Detect which cell encompasses the target text, then output its (X, Y) center coordinate. 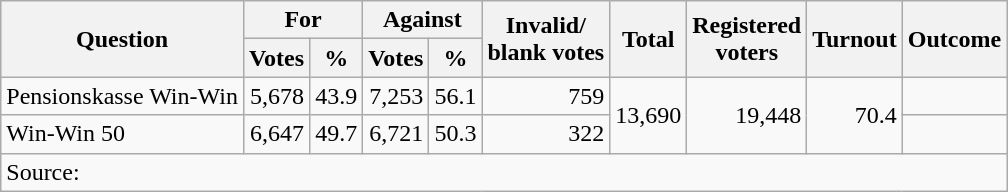
70.4 (855, 115)
Win-Win 50 (122, 134)
Source: (504, 172)
50.3 (456, 134)
Turnout (855, 39)
56.1 (456, 96)
For (302, 20)
Pensionskasse Win-Win (122, 96)
5,678 (276, 96)
Registeredvoters (747, 39)
49.7 (336, 134)
Against (422, 20)
6,721 (396, 134)
43.9 (336, 96)
Total (648, 39)
Outcome (954, 39)
Invalid/blank votes (546, 39)
6,647 (276, 134)
Question (122, 39)
7,253 (396, 96)
13,690 (648, 115)
759 (546, 96)
322 (546, 134)
19,448 (747, 115)
